Capture the cell that displays the provided text and extract its (X, Y) central coordinate. 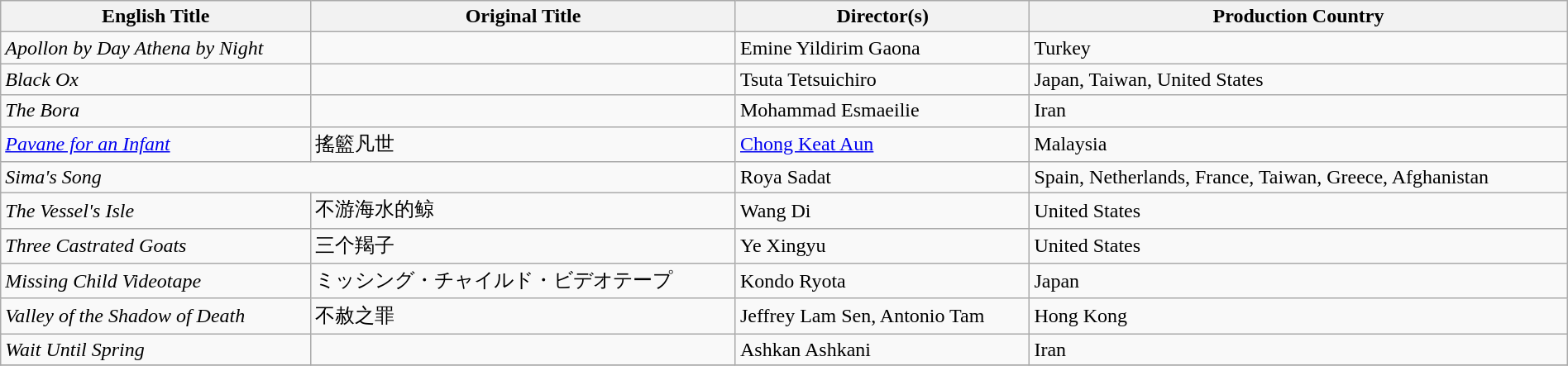
搖籃凡世 (523, 144)
Roya Sadat (882, 178)
Jeffrey Lam Sen, Antonio Tam (882, 316)
Japan (1298, 281)
ミッシング・チャイルド・ビデオテープ (523, 281)
三个羯子 (523, 246)
Director(s) (882, 17)
English Title (155, 17)
Malaysia (1298, 144)
Spain, Netherlands, France, Taiwan, Greece, Afghanistan (1298, 178)
The Vessel's Isle (155, 212)
Sima's Song (369, 178)
Emine Yildirim Gaona (882, 48)
Three Castrated Goats (155, 246)
不赦之罪 (523, 316)
Production Country (1298, 17)
不游海水的鲸 (523, 212)
Valley of the Shadow of Death (155, 316)
Apollon by Day Athena by Night (155, 48)
Japan, Taiwan, United States (1298, 79)
The Bora (155, 111)
Mohammad Esmaeilie (882, 111)
Chong Keat Aun (882, 144)
Wait Until Spring (155, 349)
Ye Xingyu (882, 246)
Original Title (523, 17)
Ashkan Ashkani (882, 349)
Turkey (1298, 48)
Black Ox (155, 79)
Pavane for an Infant (155, 144)
Hong Kong (1298, 316)
Kondo Ryota (882, 281)
Missing Child Videotape (155, 281)
Wang Di (882, 212)
Tsuta Tetsuichiro (882, 79)
